Extract the (x, y) coordinate from the center of the cell holding the provided text.  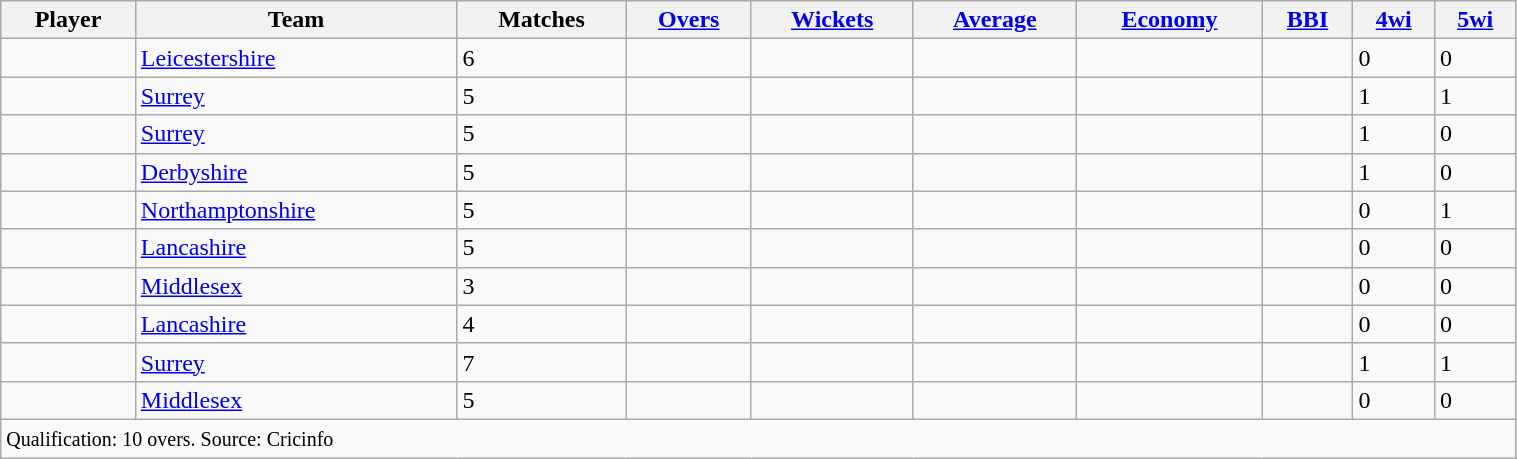
Economy (1170, 20)
Qualification: 10 overs. Source: Cricinfo (758, 438)
5wi (1475, 20)
4wi (1394, 20)
Wickets (832, 20)
Matches (542, 20)
Average (995, 20)
Team (296, 20)
Northamptonshire (296, 210)
Player (68, 20)
Overs (688, 20)
3 (542, 286)
6 (542, 58)
Leicestershire (296, 58)
4 (542, 324)
7 (542, 362)
BBI (1308, 20)
Derbyshire (296, 172)
